Scan for the cell matching the given text and deliver its (x, y) coordinate at center. 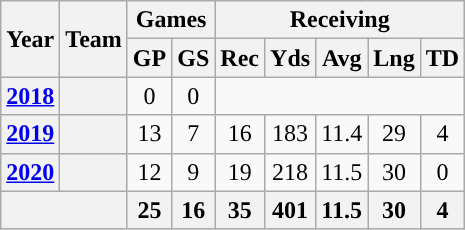
12 (149, 172)
TD (442, 58)
13 (149, 134)
2019 (30, 134)
19 (240, 172)
Yds (290, 58)
2018 (30, 96)
25 (149, 210)
Rec (240, 58)
35 (240, 210)
218 (290, 172)
GP (149, 58)
401 (290, 210)
183 (290, 134)
Team (94, 39)
2020 (30, 172)
7 (194, 134)
Lng (394, 58)
11.4 (342, 134)
Games (170, 20)
Avg (342, 58)
GS (194, 58)
Year (30, 39)
29 (394, 134)
9 (194, 172)
Receiving (340, 20)
